Capture the cell that displays the provided text and extract its (x, y) central coordinate. 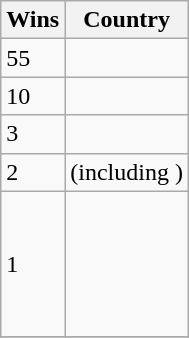
3 (33, 134)
Country (127, 20)
1 (33, 264)
10 (33, 96)
2 (33, 172)
(including ) (127, 172)
Wins (33, 20)
55 (33, 58)
